Scan for the cell matching the given text and deliver its [x, y] coordinate at center. 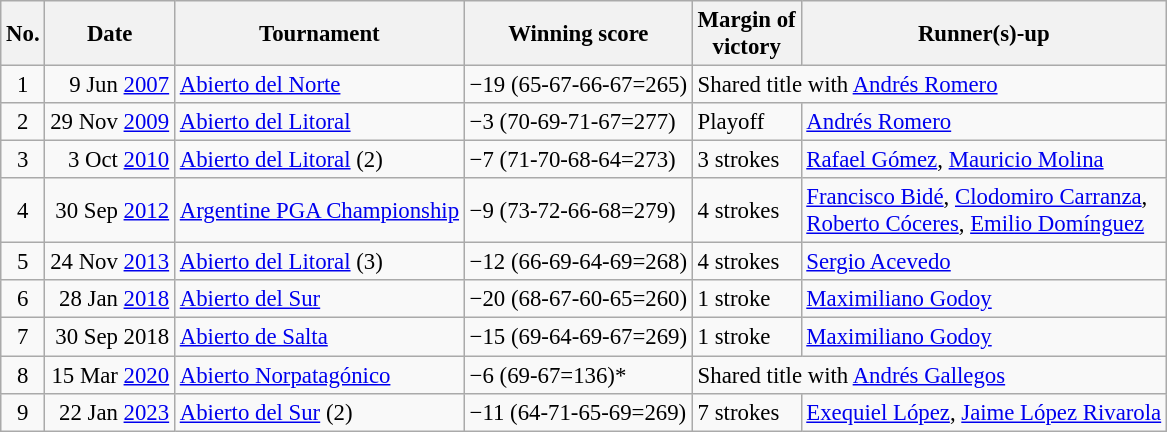
−3 (70-69-71-67=277) [578, 122]
2 [23, 122]
Abierto Norpatagónico [319, 375]
Abierto del Litoral (2) [319, 160]
Tournament [319, 34]
Abierto del Sur (2) [319, 412]
−19 (65-67-66-67=265) [578, 85]
Date [110, 34]
−9 (73-72-66-68=279) [578, 210]
30 Sep 2012 [110, 210]
24 Nov 2013 [110, 262]
4 [23, 210]
29 Nov 2009 [110, 122]
5 [23, 262]
Sergio Acevedo [984, 262]
Winning score [578, 34]
Francisco Bidé, Clodomiro Carranza, Roberto Cóceres, Emilio Domínguez [984, 210]
3 [23, 160]
Andrés Romero [984, 122]
Shared title with Andrés Romero [929, 85]
−12 (66-69-64-69=268) [578, 262]
No. [23, 34]
1 [23, 85]
Argentine PGA Championship [319, 210]
−6 (69-67=136)* [578, 375]
22 Jan 2023 [110, 412]
Abierto del Sur [319, 299]
Exequiel López, Jaime López Rivarola [984, 412]
8 [23, 375]
−20 (68-67-60-65=260) [578, 299]
7 strokes [746, 412]
9 Jun 2007 [110, 85]
3 Oct 2010 [110, 160]
Abierto del Litoral [319, 122]
7 [23, 337]
−15 (69-64-69-67=269) [578, 337]
−11 (64-71-65-69=269) [578, 412]
Runner(s)-up [984, 34]
15 Mar 2020 [110, 375]
Margin ofvictory [746, 34]
Shared title with Andrés Gallegos [929, 375]
Rafael Gómez, Mauricio Molina [984, 160]
Playoff [746, 122]
Abierto del Norte [319, 85]
−7 (71-70-68-64=273) [578, 160]
30 Sep 2018 [110, 337]
9 [23, 412]
3 strokes [746, 160]
6 [23, 299]
Abierto de Salta [319, 337]
Abierto del Litoral (3) [319, 262]
28 Jan 2018 [110, 299]
